Output the [X, Y] coordinate of the center of the cell containing the given text.  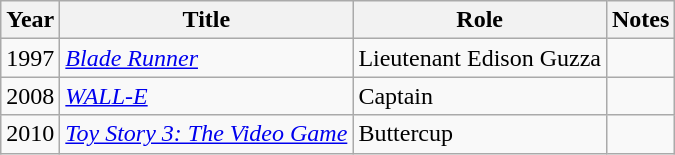
Year [30, 20]
2010 [30, 134]
2008 [30, 96]
Notes [640, 20]
Blade Runner [206, 58]
1997 [30, 58]
Buttercup [480, 134]
Lieutenant Edison Guzza [480, 58]
Toy Story 3: The Video Game [206, 134]
Title [206, 20]
WALL-E [206, 96]
Role [480, 20]
Captain [480, 96]
